Extract the [X, Y] coordinate from the center of the cell holding the provided text.  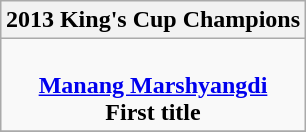
Manang Marshyangdi First title [152, 85]
2013 King's Cup Champions [152, 20]
